Output the (X, Y) coordinate of the center of the cell containing the given text.  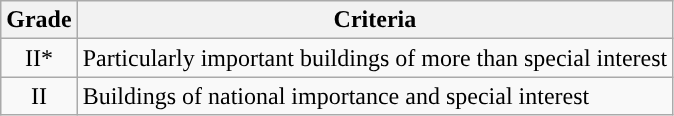
Criteria (375, 20)
II (39, 96)
Buildings of national importance and special interest (375, 96)
II* (39, 58)
Grade (39, 20)
Particularly important buildings of more than special interest (375, 58)
